Capture the cell that displays the provided text and extract its [x, y] central coordinate. 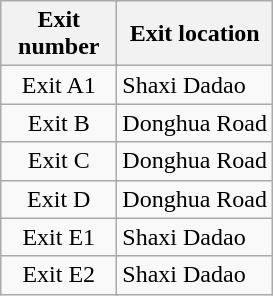
Exit C [59, 161]
Exit E1 [59, 237]
Exit number [59, 34]
Exit A1 [59, 85]
Exit location [195, 34]
Exit B [59, 123]
Exit E2 [59, 275]
Exit D [59, 199]
